Detect which cell encompasses the target text, then output its (X, Y) center coordinate. 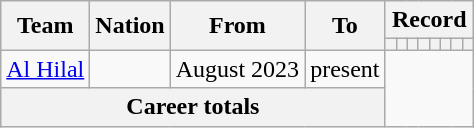
August 2023 (237, 69)
present (345, 69)
Al Hilal (46, 69)
Career totals (193, 107)
Record (429, 20)
To (345, 26)
Team (46, 26)
From (237, 26)
Nation (130, 26)
